For the text-containing cell, return its midpoint in (X, Y) coordinate format. 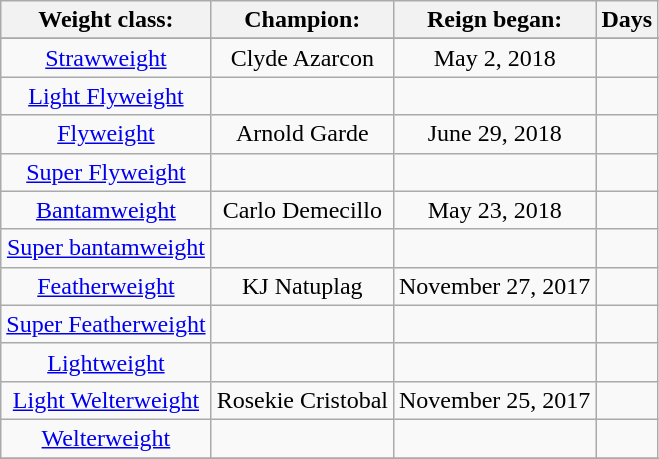
Super bantamweight (106, 248)
Featherweight (106, 286)
Lightweight (106, 362)
Clyde Azarcon (302, 58)
November 25, 2017 (494, 400)
May 2, 2018 (494, 58)
Super Flyweight (106, 172)
Arnold Garde (302, 134)
Flyweight (106, 134)
Carlo Demecillo (302, 210)
Weight class: (106, 20)
Champion: (302, 20)
KJ Natuplag (302, 286)
Reign began: (494, 20)
Rosekie Cristobal (302, 400)
Super Featherweight (106, 324)
November 27, 2017 (494, 286)
Days (627, 20)
Bantamweight (106, 210)
Welterweight (106, 438)
May 23, 2018 (494, 210)
Strawweight (106, 58)
June 29, 2018 (494, 134)
Light Welterweight (106, 400)
Light Flyweight (106, 96)
